Identify which cell holds the provided text, then report its [X, Y] central coordinate. 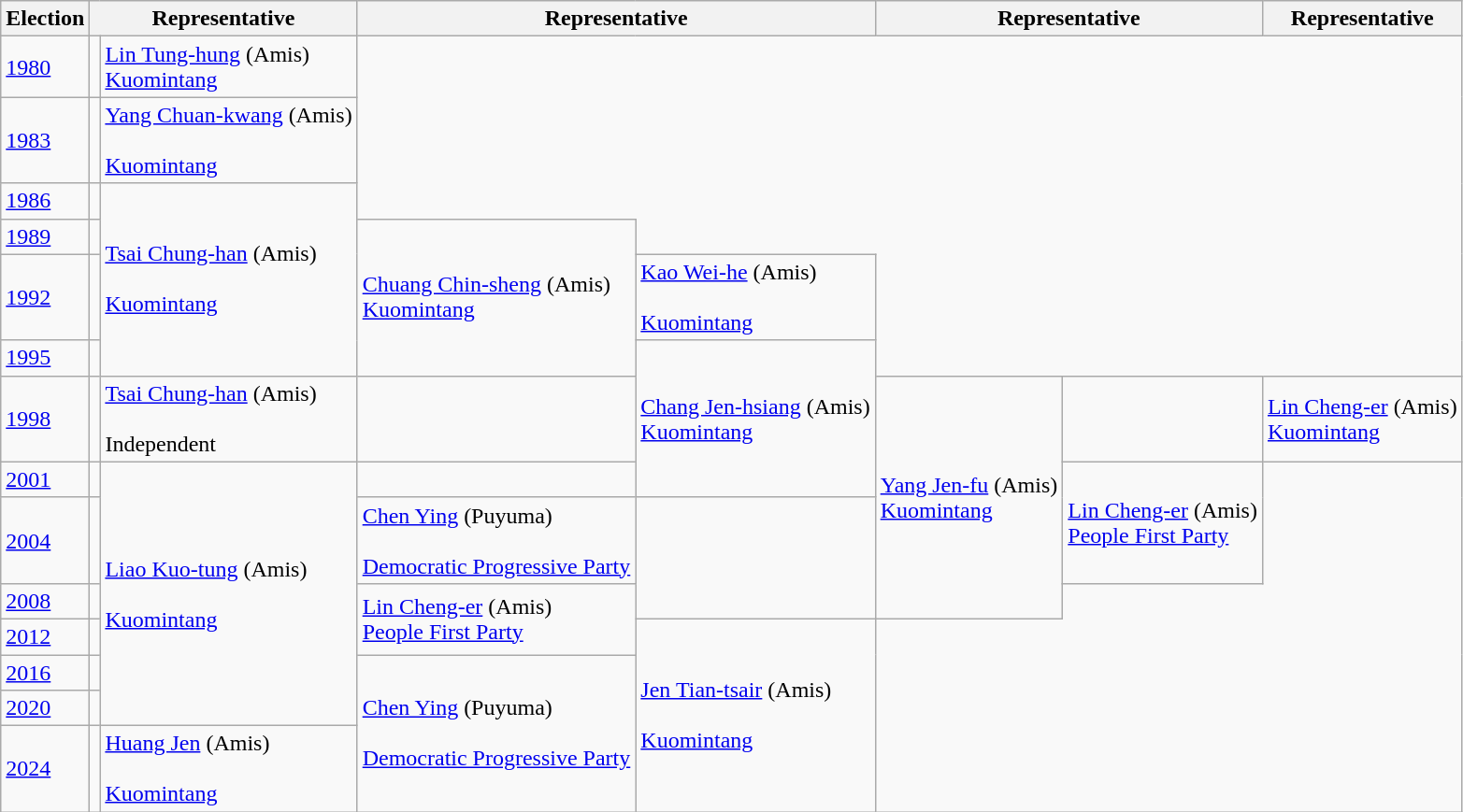
1998 [45, 419]
Lin Tung-hung (Amis)Kuomintang [228, 67]
1983 [45, 140]
2004 [45, 540]
2016 [45, 672]
1980 [45, 67]
Jen Tian-tsair (Amis)Kuomintang [755, 715]
2008 [45, 601]
Kao Wei-he (Amis)Kuomintang [755, 297]
2001 [45, 479]
1989 [45, 236]
2024 [45, 769]
Yang Chuan-kwang (Amis)Kuomintang [228, 140]
Election [45, 19]
2012 [45, 636]
Tsai Chung-han (Amis)Kuomintang [228, 279]
Yang Jen-fu (Amis)Kuomintang [968, 497]
1986 [45, 201]
Liao Kuo-tung (Amis)Kuomintang [228, 593]
Chang Jen-hsiang (Amis)Kuomintang [755, 419]
Lin Cheng-er (Amis)Kuomintang [1362, 419]
2020 [45, 708]
Huang Jen (Amis)Kuomintang [228, 769]
Tsai Chung-han (Amis) Independent [228, 419]
1995 [45, 358]
Chuang Chin-sheng (Amis)Kuomintang [496, 297]
1992 [45, 297]
